Provide the (X, Y) coordinate of the cell's center where the given text is located.  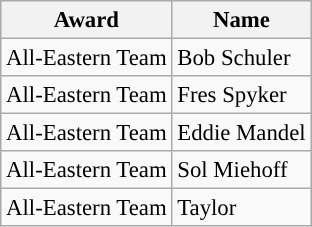
Award (86, 20)
Eddie Mandel (242, 133)
Name (242, 20)
Bob Schuler (242, 58)
Taylor (242, 208)
Sol Miehoff (242, 170)
Fres Spyker (242, 95)
